Locate the cell with the specified text and output its (X, Y) center coordinate. 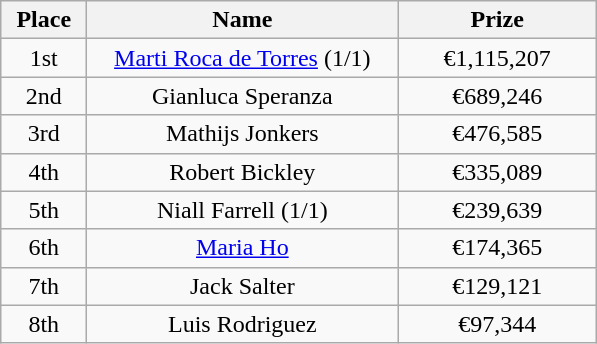
€174,365 (498, 248)
Mathijs Jonkers (242, 134)
Gianluca Speranza (242, 96)
4th (44, 172)
Jack Salter (242, 286)
6th (44, 248)
Marti Roca de Torres (1/1) (242, 58)
Prize (498, 20)
€335,089 (498, 172)
Luis Rodriguez (242, 324)
7th (44, 286)
€97,344 (498, 324)
Place (44, 20)
5th (44, 210)
Robert Bickley (242, 172)
1st (44, 58)
€1,115,207 (498, 58)
€689,246 (498, 96)
3rd (44, 134)
Maria Ho (242, 248)
€476,585 (498, 134)
8th (44, 324)
€239,639 (498, 210)
2nd (44, 96)
Name (242, 20)
Niall Farrell (1/1) (242, 210)
€129,121 (498, 286)
